Capture the cell that displays the provided text and extract its [x, y] central coordinate. 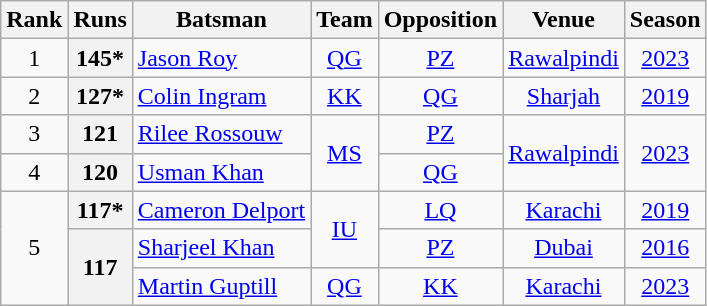
4 [34, 172]
145* [100, 58]
Martin Guptill [221, 286]
Batsman [221, 20]
3 [34, 134]
Sharjah [564, 96]
Colin Ingram [221, 96]
1 [34, 58]
Venue [564, 20]
Rank [34, 20]
Sharjeel Khan [221, 248]
2016 [665, 248]
2 [34, 96]
MS [345, 153]
IU [345, 229]
Runs [100, 20]
121 [100, 134]
Season [665, 20]
Rilee Rossouw [221, 134]
Cameron Delport [221, 210]
117 [100, 267]
127* [100, 96]
Opposition [440, 20]
Usman Khan [221, 172]
117* [100, 210]
Jason Roy [221, 58]
Dubai [564, 248]
5 [34, 248]
LQ [440, 210]
120 [100, 172]
Team [345, 20]
